Determine the (x, y) coordinate at the center of the cell enclosing the given text.  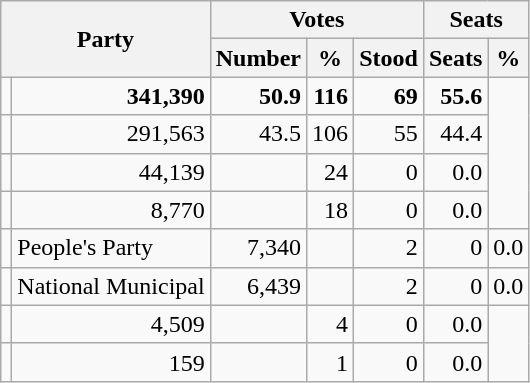
69 (389, 96)
Stood (389, 58)
Votes (316, 20)
55 (389, 134)
8,770 (111, 210)
6,439 (258, 286)
116 (330, 96)
291,563 (111, 134)
Number (258, 58)
43.5 (258, 134)
7,340 (258, 248)
55.6 (455, 96)
44.4 (455, 134)
4,509 (111, 324)
44,139 (111, 172)
24 (330, 172)
People's Party (111, 248)
4 (330, 324)
159 (111, 362)
Party (106, 39)
341,390 (111, 96)
1 (330, 362)
50.9 (258, 96)
National Municipal (111, 286)
18 (330, 210)
106 (330, 134)
